Capture the cell that displays the provided text and extract its (x, y) central coordinate. 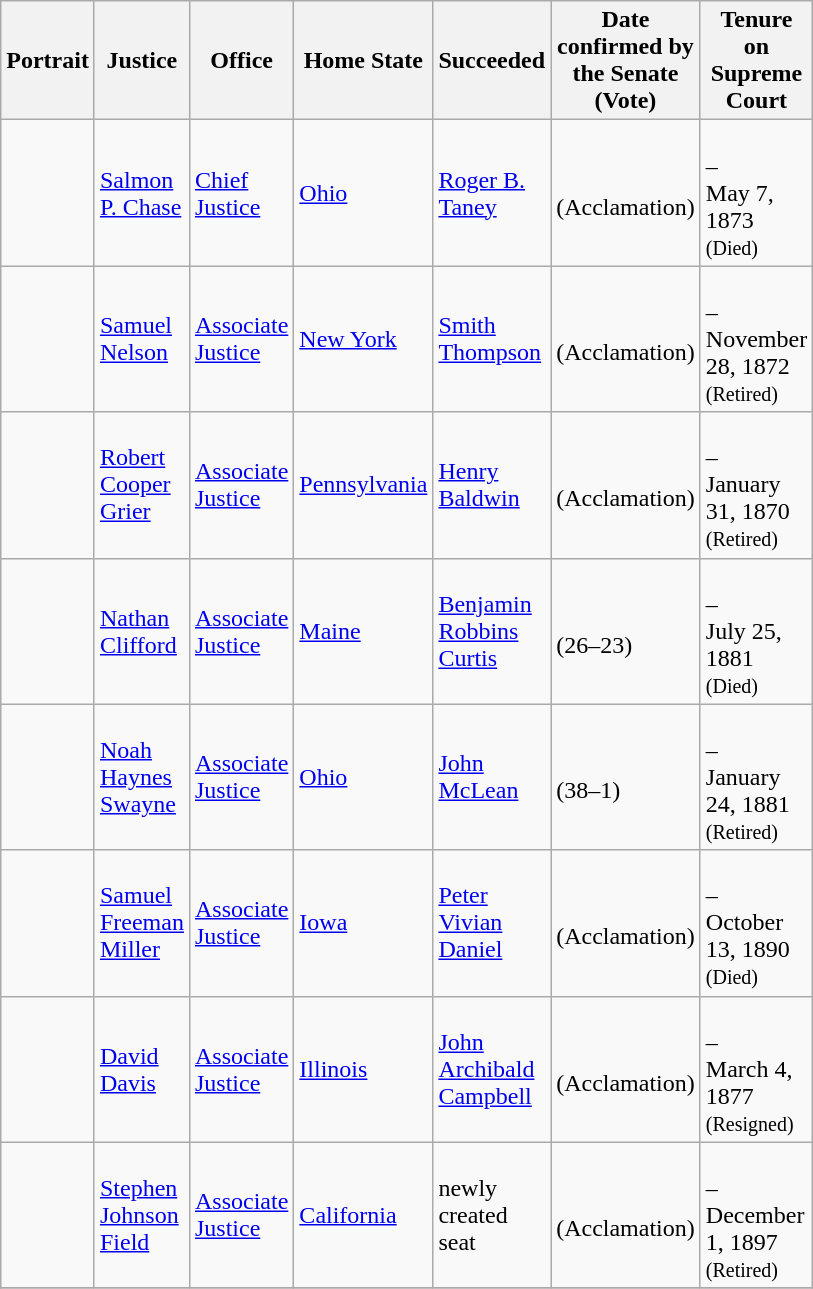
Maine (364, 631)
Portrait (48, 60)
Henry Baldwin (492, 485)
–January 24, 1881(Retired) (756, 777)
Office (241, 60)
newly created seat (492, 1215)
Smith Thompson (492, 339)
Iowa (364, 923)
Salmon P. Chase (142, 193)
Nathan Clifford (142, 631)
Samuel Freeman Miller (142, 923)
Chief Justice (241, 193)
Pennsylvania (364, 485)
Justice (142, 60)
–May 7, 1873(Died) (756, 193)
–March 4, 1877(Resigned) (756, 1069)
Peter Vivian Daniel (492, 923)
Benjamin Robbins Curtis (492, 631)
–January 31, 1870(Retired) (756, 485)
–October 13, 1890(Died) (756, 923)
Stephen Johnson Field (142, 1215)
Illinois (364, 1069)
–November 28, 1872(Retired) (756, 339)
(38–1) (626, 777)
Tenure on Supreme Court (756, 60)
–July 25, 1881(Died) (756, 631)
David Davis (142, 1069)
Succeeded (492, 60)
Robert Cooper Grier (142, 485)
Date confirmed by the Senate(Vote) (626, 60)
–December 1, 1897(Retired) (756, 1215)
Home State (364, 60)
Noah Haynes Swayne (142, 777)
(26–23) (626, 631)
California (364, 1215)
John Archibald Campbell (492, 1069)
Samuel Nelson (142, 339)
New York (364, 339)
John McLean (492, 777)
Roger B. Taney (492, 193)
